Search for the cell housing the specified text and yield its (X, Y) center coordinate. 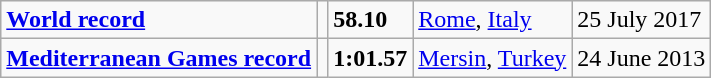
58.10 (370, 20)
24 June 2013 (642, 58)
Rome, Italy (492, 20)
25 July 2017 (642, 20)
Mersin, Turkey (492, 58)
World record (159, 20)
Mediterranean Games record (159, 58)
1:01.57 (370, 58)
